Output the (x, y) coordinate of the center of the cell containing the given text.  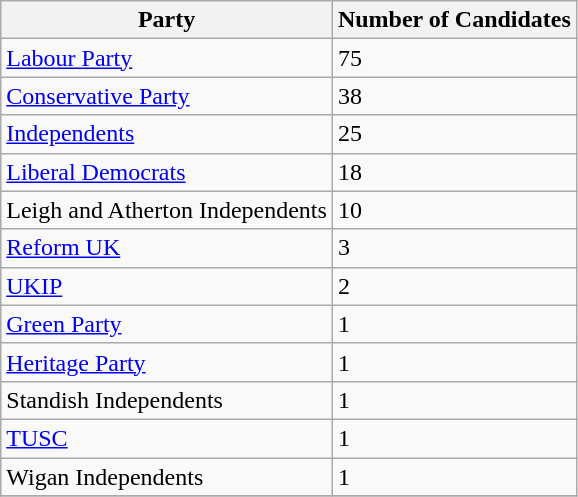
Labour Party (167, 58)
Wigan Independents (167, 477)
Heritage Party (167, 362)
Number of Candidates (454, 20)
UKIP (167, 286)
18 (454, 172)
2 (454, 286)
Reform UK (167, 248)
Green Party (167, 324)
Standish Independents (167, 400)
10 (454, 210)
Leigh and Atherton Independents (167, 210)
3 (454, 248)
25 (454, 134)
Party (167, 20)
38 (454, 96)
Liberal Democrats (167, 172)
Independents (167, 134)
75 (454, 58)
TUSC (167, 438)
Conservative Party (167, 96)
